Search for the cell housing the specified text and yield its (x, y) center coordinate. 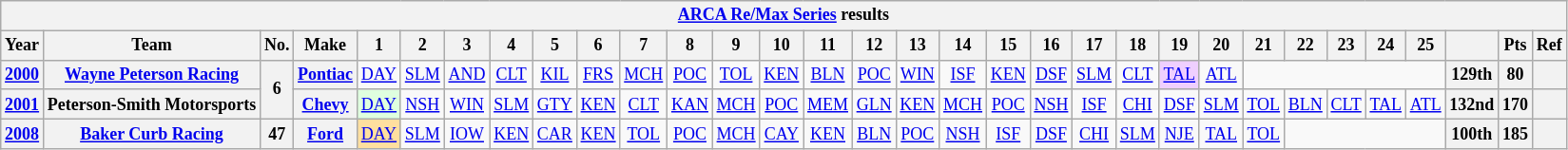
Make (325, 46)
14 (963, 46)
1 (378, 46)
47 (278, 133)
2000 (23, 74)
2008 (23, 133)
2001 (23, 104)
5 (555, 46)
IOW (467, 133)
23 (1346, 46)
10 (782, 46)
Peterson-Smith Motorsports (151, 104)
9 (736, 46)
15 (1008, 46)
2 (422, 46)
18 (1137, 46)
25 (1425, 46)
FRS (598, 74)
132nd (1472, 104)
KAN (690, 104)
AND (467, 74)
13 (918, 46)
20 (1221, 46)
Pts (1516, 46)
NJE (1179, 133)
170 (1516, 104)
Ford (325, 133)
Year (23, 46)
22 (1305, 46)
80 (1516, 74)
7 (644, 46)
GLN (874, 104)
21 (1263, 46)
GTY (555, 104)
12 (874, 46)
16 (1052, 46)
MEM (828, 104)
Baker Curb Racing (151, 133)
3 (467, 46)
17 (1094, 46)
Wayne Peterson Racing (151, 74)
4 (512, 46)
KIL (555, 74)
ARCA Re/Max Series results (784, 15)
11 (828, 46)
8 (690, 46)
CAY (782, 133)
185 (1516, 133)
No. (278, 46)
Team (151, 46)
Ref (1549, 46)
19 (1179, 46)
Pontiac (325, 74)
Chevy (325, 104)
129th (1472, 74)
CAR (555, 133)
100th (1472, 133)
24 (1385, 46)
